Pinpoint the cell where the given text exists, returning its [X, Y] midpoint coordinate. 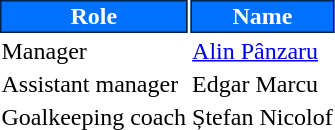
Assistant manager [94, 84]
Edgar Marcu [263, 84]
Alin Pânzaru [263, 51]
Role [94, 16]
Manager [94, 51]
Name [263, 16]
